Pinpoint the cell where the given text exists, returning its (X, Y) midpoint coordinate. 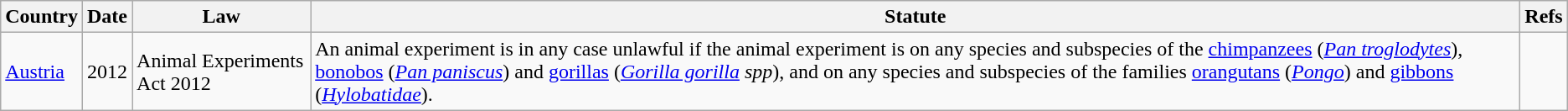
2012 (107, 71)
Refs (1544, 17)
Statute (916, 17)
Animal Experiments Act 2012 (221, 71)
Law (221, 17)
Austria (42, 71)
Date (107, 17)
Country (42, 17)
